Output the (x, y) coordinate of the center of the cell containing the given text.  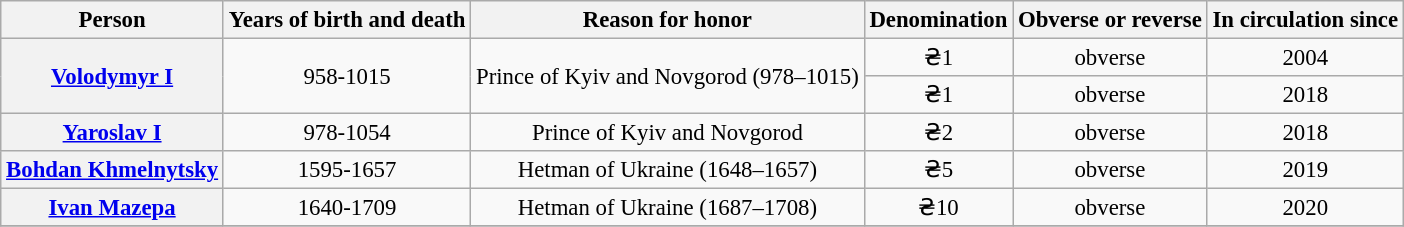
2020 (1305, 208)
Denomination (938, 20)
₴5 (938, 170)
In circulation since (1305, 20)
978-1054 (346, 133)
2019 (1305, 170)
Volodymyr I (112, 76)
Person (112, 20)
₴2 (938, 133)
Obverse or reverse (1110, 20)
Prince of Kyiv and Novgorod (978–1015) (668, 76)
Reason for honor (668, 20)
958-1015 (346, 76)
Yaroslav I (112, 133)
2004 (1305, 58)
Bohdan Khmelnytsky (112, 170)
Years of birth and death (346, 20)
Hetman of Ukraine (1648–1657) (668, 170)
Ivan Mazepa (112, 208)
1595-1657 (346, 170)
Prince of Kyiv and Novgorod (668, 133)
₴10 (938, 208)
Hetman of Ukraine (1687–1708) (668, 208)
1640-1709 (346, 208)
